From the cell containing the given text, extract its center point as (X, Y) coordinate. 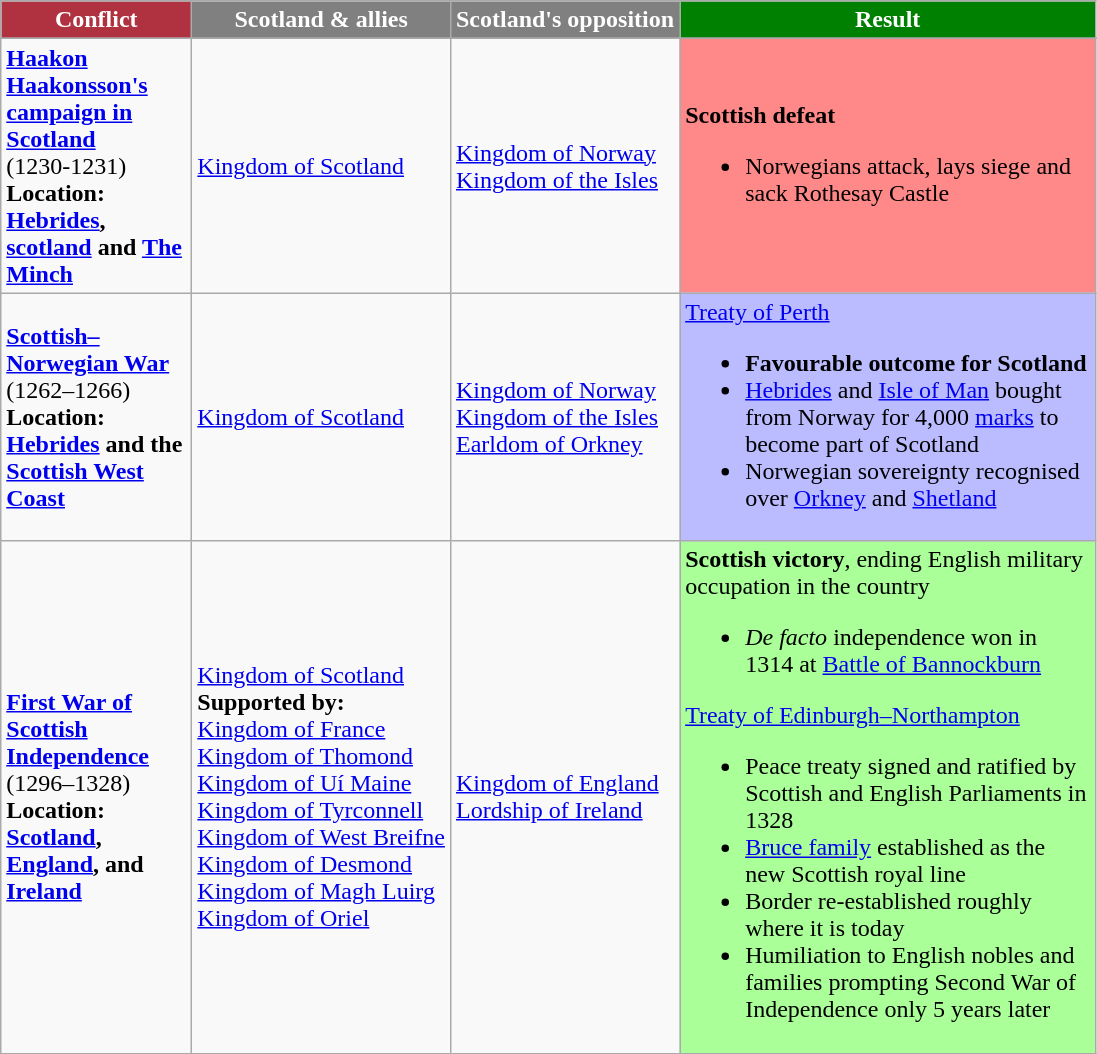
Kingdom of NorwayKingdom of the Isles Earldom of Orkney (564, 417)
Scottish–Norwegian War(1262–1266)Location: Hebrides and the Scottish West Coast (96, 417)
Scotland & allies (322, 20)
Conflict (96, 20)
Result (888, 20)
First War of Scottish Independence(1296–1328)Location: Scotland, England, and Ireland (96, 797)
Scotland's opposition (564, 20)
Kingdom of NorwayKingdom of the Isles (564, 166)
Haakon Haakonsson's campaign in Scotland(1230-1231)Location: Hebrides, scotland and The Minch (96, 166)
Kingdom of England Lordship of Ireland (564, 797)
Scottish defeatNorwegians attack, lays siege and sack Rothesay Castle (888, 166)
